Identify which cell holds the provided text, then report its (X, Y) central coordinate. 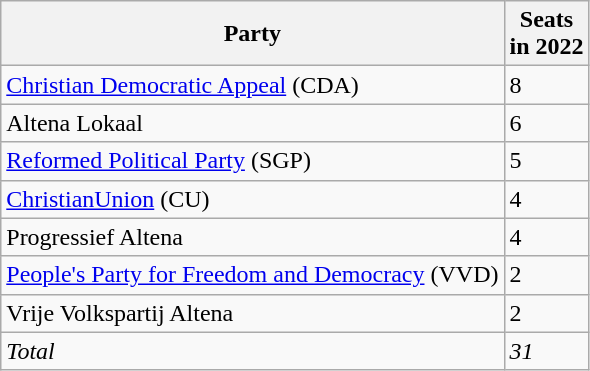
People's Party for Freedom and Democracy (VVD) (252, 275)
5 (546, 161)
Seats in 2022 (546, 34)
Christian Democratic Appeal (CDA) (252, 85)
31 (546, 351)
Altena Lokaal (252, 123)
Party (252, 34)
ChristianUnion (CU) (252, 199)
Vrije Volkspartij Altena (252, 313)
Total (252, 351)
Progressief Altena (252, 237)
6 (546, 123)
Reformed Political Party (SGP) (252, 161)
8 (546, 85)
